For the text-containing cell, return its midpoint in (X, Y) coordinate format. 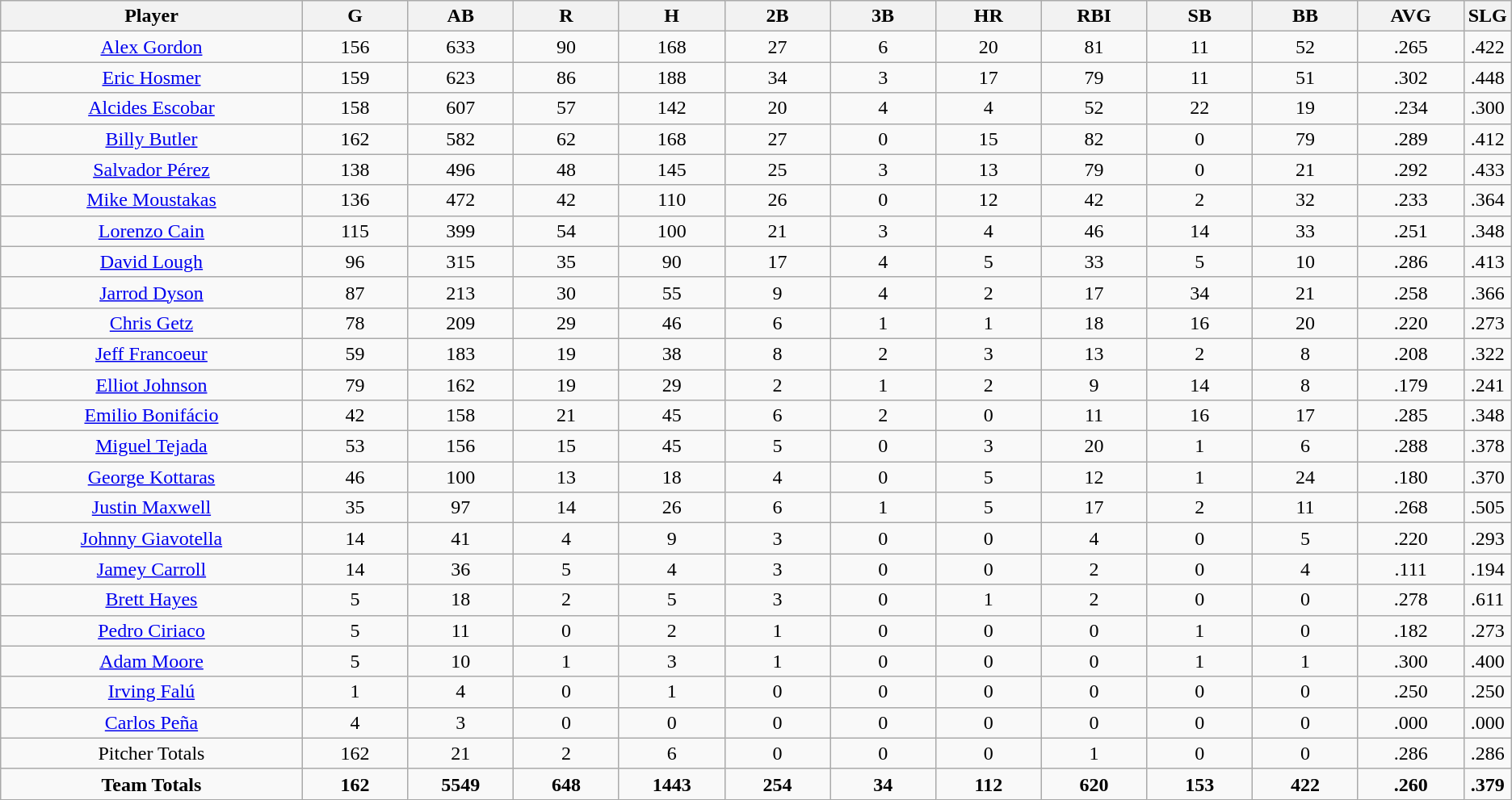
32 (1305, 200)
.179 (1410, 385)
1443 (672, 784)
SB (1200, 16)
59 (355, 354)
.611 (1488, 600)
Alex Gordon (152, 47)
78 (355, 323)
Emilio Bonifácio (152, 416)
.265 (1410, 47)
.322 (1488, 354)
.182 (1410, 630)
38 (672, 354)
Carlos Peña (152, 723)
H (672, 16)
Miguel Tejada (152, 446)
.422 (1488, 47)
54 (567, 231)
86 (567, 77)
.285 (1410, 416)
82 (1094, 139)
188 (672, 77)
Eric Hosmer (152, 77)
607 (460, 108)
Player (152, 16)
62 (567, 139)
.268 (1410, 508)
AVG (1410, 16)
41 (460, 538)
97 (460, 508)
633 (460, 47)
53 (355, 446)
36 (460, 569)
51 (1305, 77)
142 (672, 108)
620 (1094, 784)
159 (355, 77)
Jeff Francoeur (152, 354)
112 (989, 784)
Justin Maxwell (152, 508)
496 (460, 170)
.400 (1488, 661)
138 (355, 170)
.260 (1410, 784)
Salvador Pérez (152, 170)
.366 (1488, 292)
.208 (1410, 354)
.241 (1488, 385)
.233 (1410, 200)
AB (460, 16)
153 (1200, 784)
.378 (1488, 446)
.111 (1410, 569)
HR (989, 16)
399 (460, 231)
22 (1200, 108)
.413 (1488, 262)
Jamey Carroll (152, 569)
.278 (1410, 600)
Adam Moore (152, 661)
Irving Falú (152, 692)
.364 (1488, 200)
2B (777, 16)
48 (567, 170)
183 (460, 354)
Elliot Johnson (152, 385)
RBI (1094, 16)
Chris Getz (152, 323)
57 (567, 108)
30 (567, 292)
.289 (1410, 139)
472 (460, 200)
Johnny Giavotella (152, 538)
.292 (1410, 170)
.194 (1488, 569)
623 (460, 77)
.251 (1410, 231)
582 (460, 139)
David Lough (152, 262)
Pitcher Totals (152, 753)
R (567, 16)
.412 (1488, 139)
.505 (1488, 508)
315 (460, 262)
.302 (1410, 77)
Pedro Ciriaco (152, 630)
96 (355, 262)
422 (1305, 784)
.180 (1410, 477)
145 (672, 170)
648 (567, 784)
115 (355, 231)
.370 (1488, 477)
110 (672, 200)
SLG (1488, 16)
254 (777, 784)
Mike Moustakas (152, 200)
Brett Hayes (152, 600)
.433 (1488, 170)
George Kottaras (152, 477)
87 (355, 292)
.288 (1410, 446)
Alcides Escobar (152, 108)
3B (884, 16)
Jarrod Dyson (152, 292)
.258 (1410, 292)
.379 (1488, 784)
.234 (1410, 108)
5549 (460, 784)
209 (460, 323)
G (355, 16)
136 (355, 200)
81 (1094, 47)
55 (672, 292)
24 (1305, 477)
Lorenzo Cain (152, 231)
.448 (1488, 77)
Billy Butler (152, 139)
.293 (1488, 538)
25 (777, 170)
213 (460, 292)
Team Totals (152, 784)
BB (1305, 16)
